Determine the [X, Y] coordinate at the center of the cell enclosing the given text.  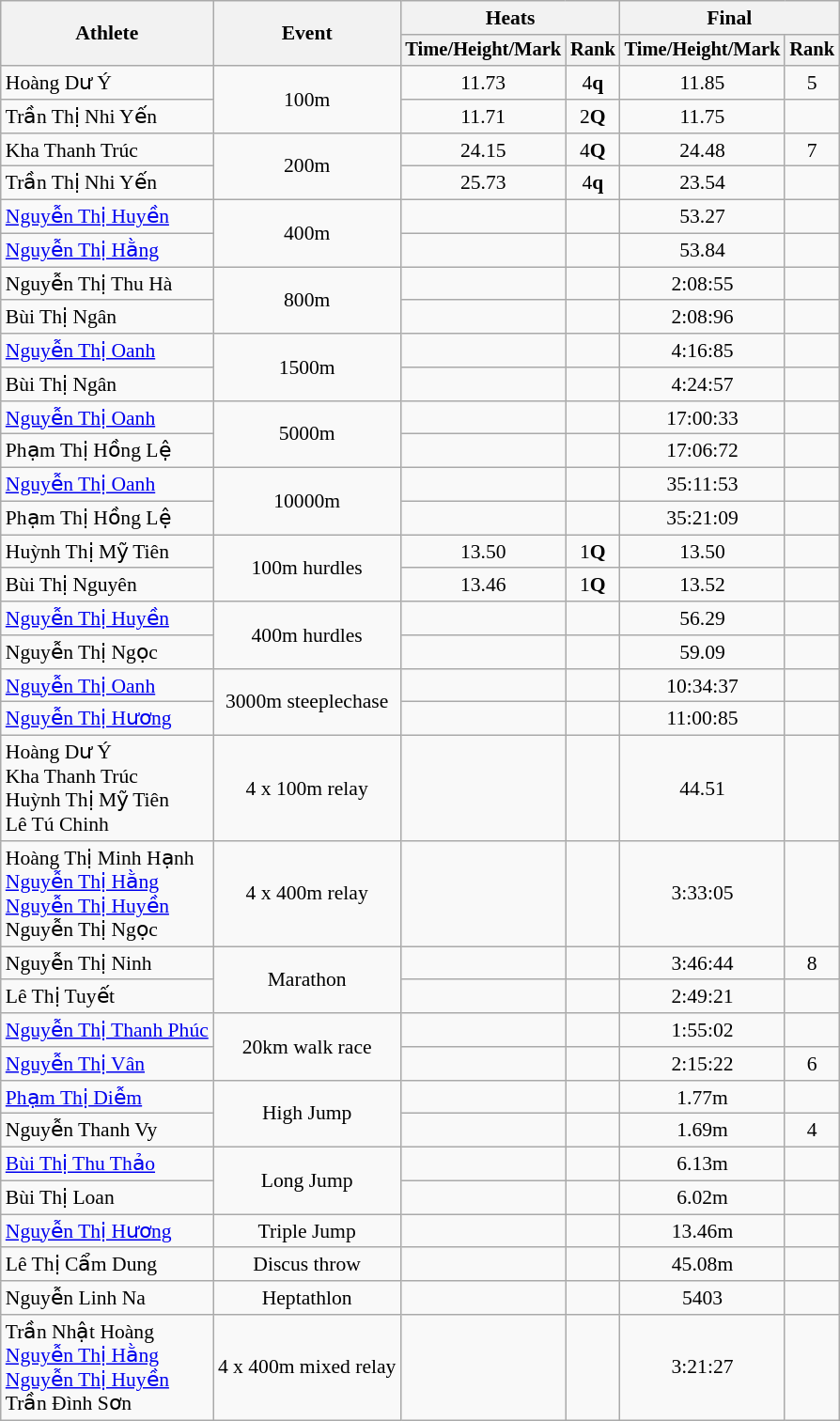
Hoàng Thị Minh HạnhNguyễn Thị HằngNguyễn Thị HuyềnNguyễn Thị Ngọc [107, 894]
35:21:09 [703, 519]
4 x 400m mixed relay [307, 1367]
100m [307, 100]
44.51 [703, 789]
2:15:22 [703, 1064]
2Q [593, 117]
23.54 [703, 183]
200m [307, 167]
7 [812, 150]
24.48 [703, 150]
3000m steeplechase [307, 703]
Heptathlon [307, 1298]
Bùi Thị Thu Thảo [107, 1164]
25.73 [483, 183]
4:24:57 [703, 384]
6.13m [703, 1164]
Hoàng Dư Ý [107, 83]
13.52 [703, 586]
Nguyễn Thị Ngọc [107, 652]
24.15 [483, 150]
53.27 [703, 217]
Hoàng Dư ÝKha Thanh TrúcHuỳnh Thị Mỹ TiênLê Tú Chinh [107, 789]
17:00:33 [703, 418]
11.85 [703, 83]
20km walk race [307, 1047]
4 x 400m relay [307, 894]
56.29 [703, 618]
10:34:37 [703, 686]
400m hurdles [307, 635]
Nguyễn Linh Na [107, 1298]
Heats [509, 18]
Nguyễn Thị Thu Hà [107, 284]
Huỳnh Thị Mỹ Tiên [107, 552]
Phạm Thị Diễm [107, 1098]
Nguyễn Thị Ninh [107, 963]
Triple Jump [307, 1231]
Marathon [307, 979]
5403 [703, 1298]
8 [812, 963]
11.71 [483, 117]
59.09 [703, 652]
High Jump [307, 1115]
4 x 100m relay [307, 789]
2:49:21 [703, 997]
6.02m [703, 1198]
Bùi Thị Loan [107, 1198]
3:46:44 [703, 963]
11.75 [703, 117]
4 [812, 1131]
Trần Nhật HoàngNguyễn Thị HằngNguyễn Thị HuyềnTrần Đình Sơn [107, 1367]
17:06:72 [703, 451]
Lê Thị Cẩm Dung [107, 1265]
11.73 [483, 83]
Long Jump [307, 1180]
5 [812, 83]
Lê Thị Tuyết [107, 997]
4:16:85 [703, 351]
5000m [307, 434]
Final [729, 18]
Kha Thanh Trúc [107, 150]
2:08:96 [703, 318]
800m [307, 301]
3:21:27 [703, 1367]
1500m [307, 367]
6 [812, 1064]
53.84 [703, 251]
Nguyễn Thanh Vy [107, 1131]
13.46m [703, 1231]
100m hurdles [307, 568]
4Q [593, 150]
11:00:85 [703, 719]
3:33:05 [703, 894]
2:08:55 [703, 284]
1:55:02 [703, 1030]
Nguyễn Thị Hằng [107, 251]
13.46 [483, 586]
1.69m [703, 1131]
Bùi Thị Nguyên [107, 586]
Nguyễn Thị Thanh Phúc [107, 1030]
400m [307, 233]
10000m [307, 502]
45.08m [703, 1265]
1.77m [703, 1098]
Athlete [107, 34]
Event [307, 34]
Nguyễn Thị Vân [107, 1064]
35:11:53 [703, 485]
Discus throw [307, 1265]
